Extract the [x, y] coordinate from the center of the cell holding the provided text.  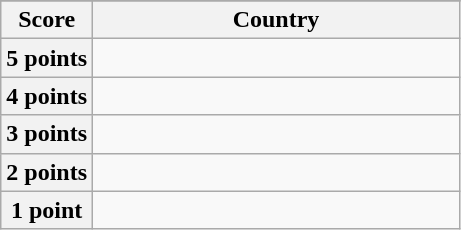
1 point [47, 210]
5 points [47, 58]
4 points [47, 96]
3 points [47, 134]
2 points [47, 172]
Country [276, 20]
Score [47, 20]
